Find where the given text appears and provide that cell's center as (x, y) coordinate. 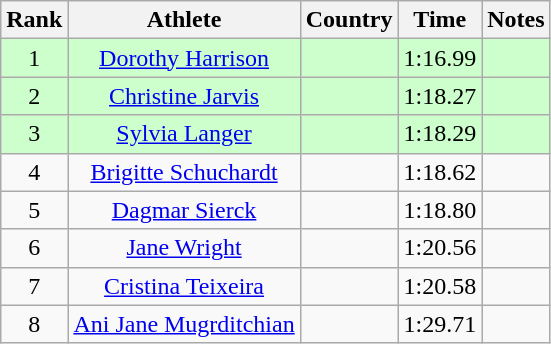
1:29.71 (440, 324)
Rank (34, 20)
Notes (516, 20)
2 (34, 96)
Jane Wright (184, 248)
1:18.62 (440, 172)
4 (34, 172)
5 (34, 210)
1:20.58 (440, 286)
1:20.56 (440, 248)
Country (349, 20)
Dorothy Harrison (184, 58)
Athlete (184, 20)
3 (34, 134)
Cristina Teixeira (184, 286)
Time (440, 20)
1:16.99 (440, 58)
Brigitte Schuchardt (184, 172)
6 (34, 248)
Dagmar Sierck (184, 210)
1 (34, 58)
1:18.29 (440, 134)
Sylvia Langer (184, 134)
7 (34, 286)
1:18.80 (440, 210)
Christine Jarvis (184, 96)
1:18.27 (440, 96)
Ani Jane Mugrditchian (184, 324)
8 (34, 324)
